Provide the [X, Y] coordinate of the cell's center where the given text is located.  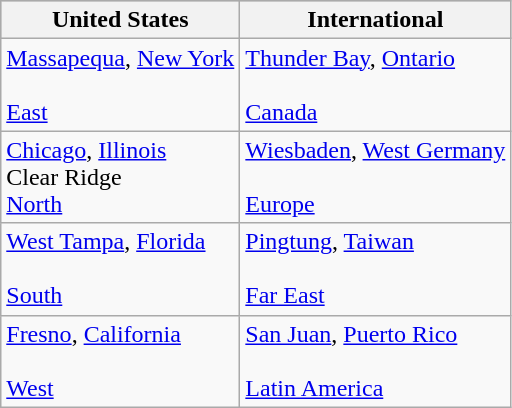
International [376, 20]
Thunder Bay, OntarioCanada [376, 85]
Wiesbaden, West GermanyEurope [376, 177]
West Tampa, FloridaSouth [120, 269]
San Juan, Puerto RicoLatin America [376, 361]
Chicago, IllinoisClear RidgeNorth [120, 177]
Pingtung, TaiwanFar East [376, 269]
United States [120, 20]
Massapequa, New YorkEast [120, 85]
Fresno, CaliforniaWest [120, 361]
